Capture the cell that displays the provided text and extract its [x, y] central coordinate. 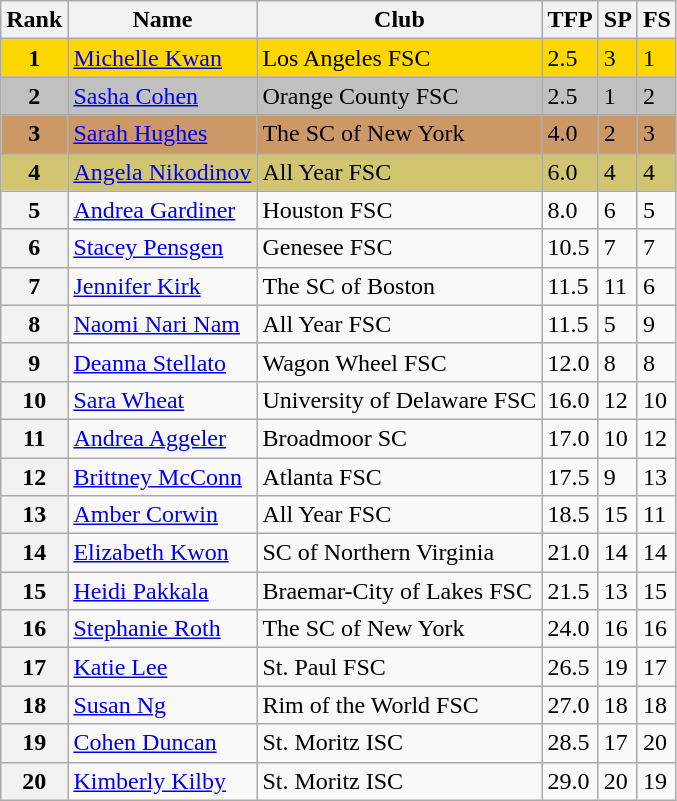
Cohen Duncan [162, 743]
6.0 [570, 172]
10.5 [570, 248]
Deanna Stellato [162, 362]
Sara Wheat [162, 400]
Braemar-City of Lakes FSC [400, 591]
17.0 [570, 438]
Susan Ng [162, 705]
Houston FSC [400, 210]
18.5 [570, 515]
12.0 [570, 362]
Stacey Pensgen [162, 248]
Stephanie Roth [162, 629]
Rim of the World FSC [400, 705]
The SC of Boston [400, 286]
Sarah Hughes [162, 134]
Amber Corwin [162, 515]
University of Delaware FSC [400, 400]
SC of Northern Virginia [400, 553]
Andrea Aggeler [162, 438]
Michelle Kwan [162, 58]
16.0 [570, 400]
Heidi Pakkala [162, 591]
4.0 [570, 134]
Genesee FSC [400, 248]
SP [618, 20]
21.0 [570, 553]
Kimberly Kilby [162, 781]
24.0 [570, 629]
TFP [570, 20]
Sasha Cohen [162, 96]
17.5 [570, 477]
Rank [34, 20]
Katie Lee [162, 667]
Orange County FSC [400, 96]
Club [400, 20]
Elizabeth Kwon [162, 553]
8.0 [570, 210]
Los Angeles FSC [400, 58]
28.5 [570, 743]
26.5 [570, 667]
St. Paul FSC [400, 667]
Wagon Wheel FSC [400, 362]
Broadmoor SC [400, 438]
Name [162, 20]
Andrea Gardiner [162, 210]
29.0 [570, 781]
FS [656, 20]
21.5 [570, 591]
Angela Nikodinov [162, 172]
Brittney McConn [162, 477]
Atlanta FSC [400, 477]
27.0 [570, 705]
Naomi Nari Nam [162, 324]
Jennifer Kirk [162, 286]
